Detect which cell encompasses the target text, then output its (x, y) center coordinate. 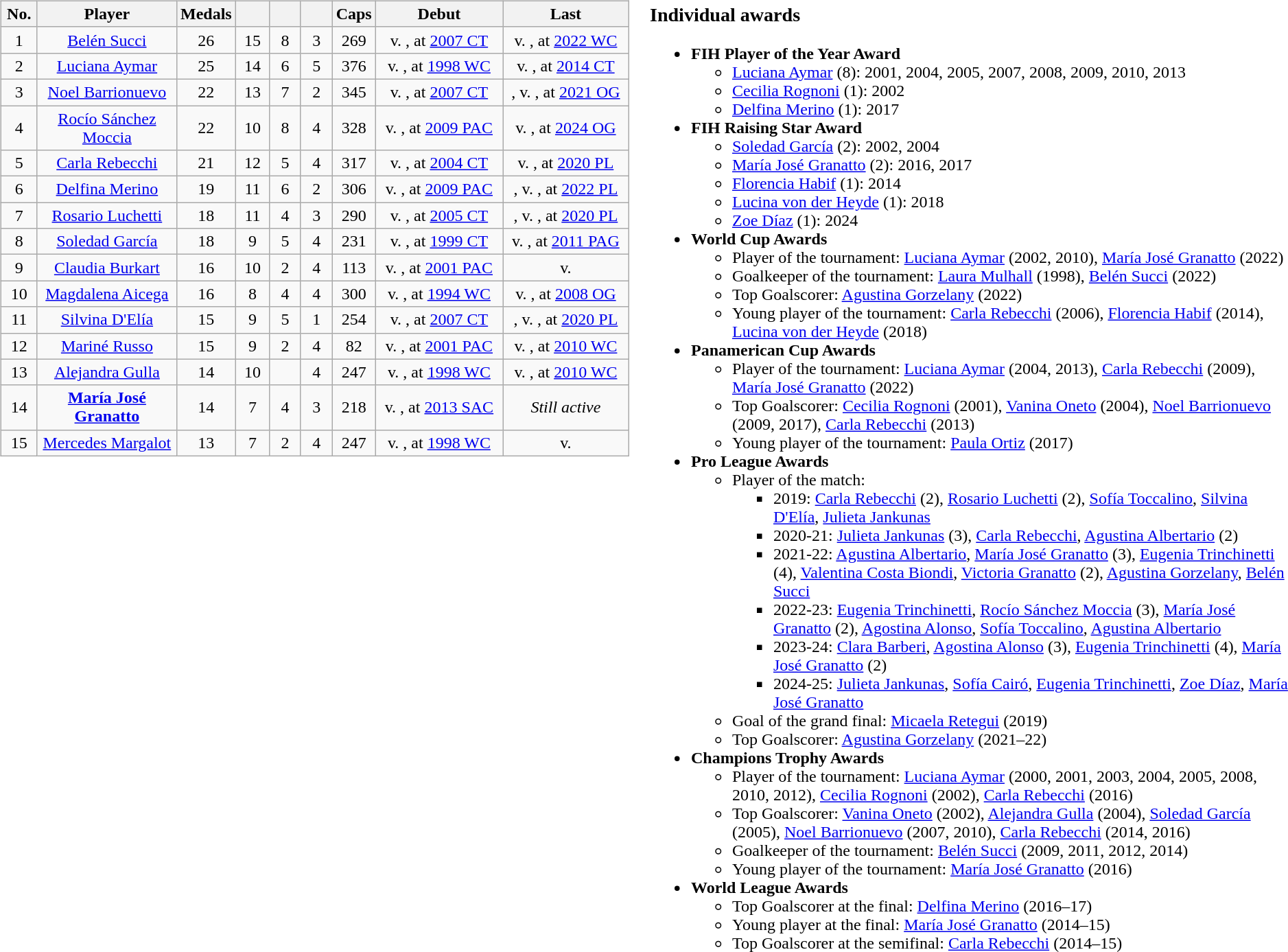
v. , at 2013 SAC (439, 408)
Claudia Burkart (107, 268)
218 (354, 408)
254 (354, 320)
Caps (354, 14)
v. , at 2011 PAG (566, 242)
Last (566, 14)
v. , at 2005 CT (439, 216)
21 (206, 163)
317 (354, 163)
Magdalena Aicega (107, 294)
376 (354, 66)
Player (107, 14)
Mercedes Margalot (107, 443)
v. , at 2020 PL (566, 163)
26 (206, 40)
v. , at 2022 WC (566, 40)
269 (354, 40)
19 (206, 189)
Silvina D'Elía (107, 320)
Noel Barrionuevo (107, 92)
v. , at 1994 WC (439, 294)
290 (354, 216)
, v. , at 2021 OG (566, 92)
345 (354, 92)
Soledad García (107, 242)
No. (19, 14)
328 (354, 128)
v. , at 2014 CT (566, 66)
Carla Rebecchi (107, 163)
v. , at 1999 CT (439, 242)
v. , at 2004 CT (439, 163)
v. , at 2008 OG (566, 294)
113 (354, 268)
25 (206, 66)
Luciana Aymar (107, 66)
v. , at 2024 OG (566, 128)
Belén Succi (107, 40)
Rosario Luchetti (107, 216)
María José Granatto (107, 408)
Rocío Sánchez Moccia (107, 128)
Mariné Russo (107, 346)
306 (354, 189)
Still active (566, 408)
82 (354, 346)
Alejandra Gulla (107, 372)
, v. , at 2022 PL (566, 189)
Debut (439, 14)
231 (354, 242)
Delfina Merino (107, 189)
Medals (206, 14)
300 (354, 294)
